From the cell containing the given text, extract its center point as (x, y) coordinate. 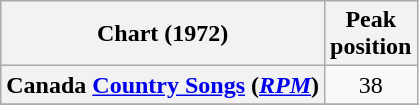
Canada Country Songs (RPM) (163, 85)
Chart (1972) (163, 34)
Peakposition (371, 34)
38 (371, 85)
